Return (x, y) of the center of cell containing provided text 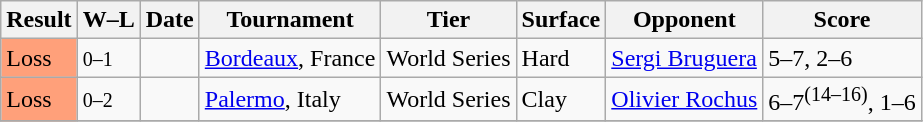
Palermo, Italy (290, 100)
Tournament (290, 20)
Opponent (684, 20)
0–1 (108, 58)
W–L (108, 20)
Bordeaux, France (290, 58)
5–7, 2–6 (842, 58)
Clay (561, 100)
Hard (561, 58)
0–2 (108, 100)
Surface (561, 20)
Olivier Rochus (684, 100)
Tier (448, 20)
Score (842, 20)
Sergi Bruguera (684, 58)
Date (170, 20)
6–7(14–16), 1–6 (842, 100)
Result (39, 20)
